Determine the (x, y) coordinate at the center of the cell enclosing the given text.  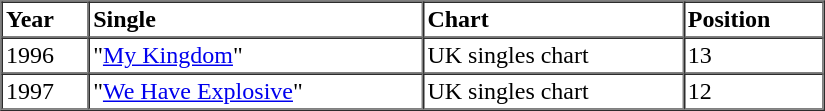
1996 (46, 56)
1997 (46, 92)
Position (753, 20)
"My Kingdom" (256, 56)
13 (753, 56)
Year (46, 20)
"We Have Explosive" (256, 92)
Chart (553, 20)
Single (256, 20)
12 (753, 92)
